Identify which cell holds the provided text, then report its [x, y] central coordinate. 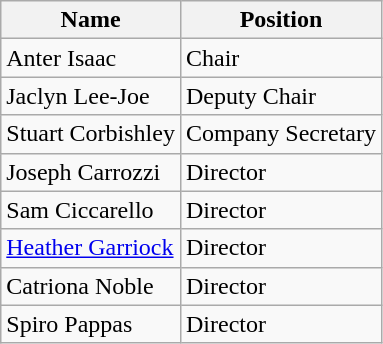
Joseph Carrozzi [91, 172]
Spiro Pappas [91, 324]
Heather Garriock [91, 248]
Anter Isaac [91, 58]
Chair [280, 58]
Company Secretary [280, 134]
Jaclyn Lee-Joe [91, 96]
Position [280, 20]
Stuart Corbishley [91, 134]
Name [91, 20]
Deputy Chair [280, 96]
Catriona Noble [91, 286]
Sam Ciccarello [91, 210]
